Locate the cell with the specified text and output its [x, y] center coordinate. 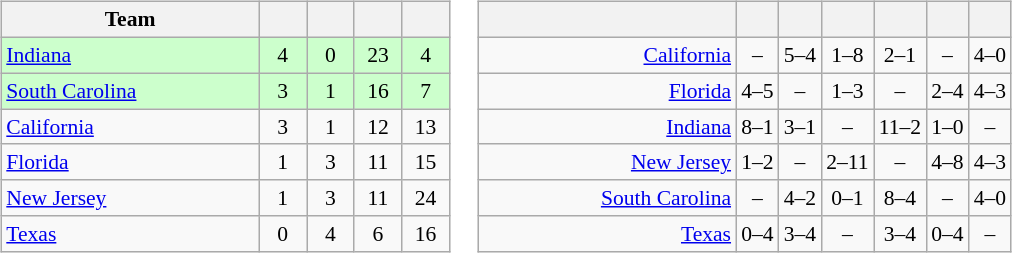
24 [426, 198]
11–2 [900, 127]
8–1 [758, 127]
15 [426, 162]
1–3 [847, 91]
4–5 [758, 91]
13 [426, 127]
4–2 [800, 198]
2–11 [847, 162]
23 [378, 55]
8–4 [900, 198]
1–2 [758, 162]
7 [426, 91]
12 [378, 127]
4–8 [948, 162]
Team [130, 20]
6 [378, 234]
3–1 [800, 127]
0–1 [847, 198]
2–4 [948, 91]
2–1 [900, 55]
1–0 [948, 127]
1–8 [847, 55]
5–4 [800, 55]
